Capture the cell that displays the provided text and extract its (x, y) central coordinate. 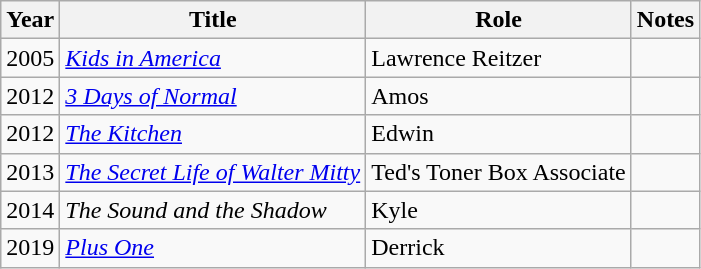
Lawrence Reitzer (499, 58)
Plus One (213, 248)
The Secret Life of Walter Mitty (213, 172)
3 Days of Normal (213, 96)
Title (213, 20)
Derrick (499, 248)
2014 (30, 210)
The Kitchen (213, 134)
Ted's Toner Box Associate (499, 172)
Kids in America (213, 58)
2005 (30, 58)
Kyle (499, 210)
Notes (665, 20)
2013 (30, 172)
Amos (499, 96)
2019 (30, 248)
Edwin (499, 134)
Role (499, 20)
The Sound and the Shadow (213, 210)
Year (30, 20)
